From the cell containing the given text, extract its center point as (X, Y) coordinate. 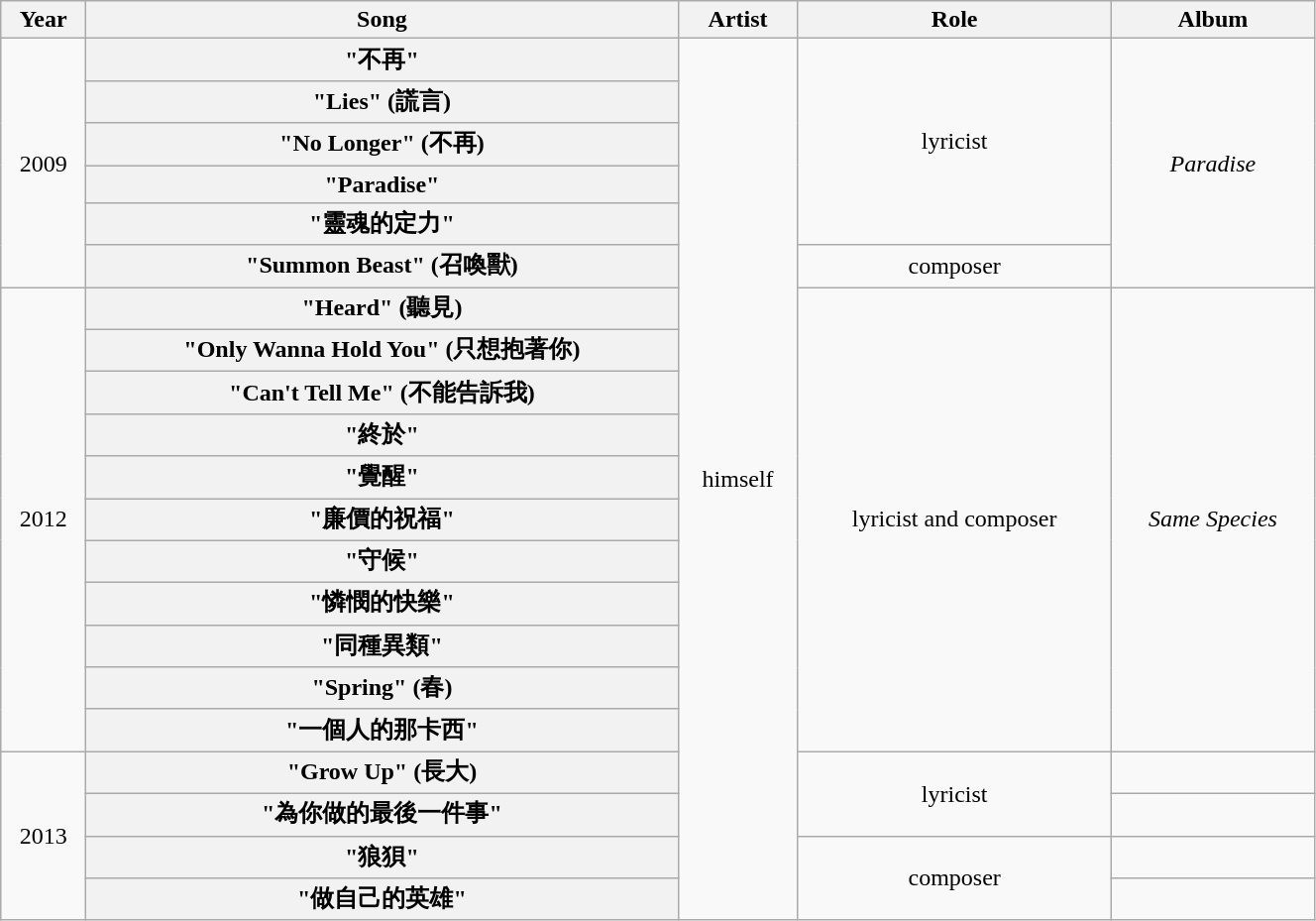
Album (1213, 20)
2013 (44, 836)
Role (954, 20)
"守候" (383, 561)
"Paradise" (383, 183)
"不再" (383, 59)
"Only Wanna Hold You" (只想抱著你) (383, 351)
"靈魂的定力" (383, 224)
"一個人的那卡西" (383, 730)
"Spring" (春) (383, 688)
"終於" (383, 434)
"Can't Tell Me" (不能告訴我) (383, 393)
"Lies" (謊言) (383, 101)
Artist (737, 20)
"狼狽" (383, 857)
lyricist and composer (954, 519)
2009 (44, 163)
"為你做的最後一件事" (383, 815)
"Heard" (聽見) (383, 309)
"Summon Beast" (召喚獸) (383, 266)
"同種異類" (383, 646)
Song (383, 20)
himself (737, 480)
"No Longer" (不再) (383, 145)
2012 (44, 519)
"覺醒" (383, 478)
Same Species (1213, 519)
"憐憫的快樂" (383, 605)
"做自己的英雄" (383, 900)
Paradise (1213, 163)
"廉價的祝福" (383, 519)
Year (44, 20)
"Grow Up" (長大) (383, 773)
